Output the (x, y) coordinate of the center of the cell containing the given text.  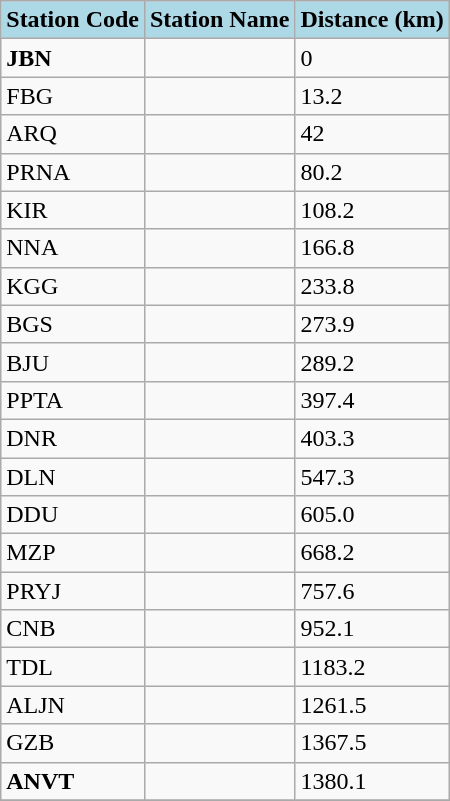
547.3 (372, 477)
GZB (73, 743)
42 (372, 134)
108.2 (372, 210)
Station Name (219, 20)
JBN (73, 58)
MZP (73, 553)
KIR (73, 210)
BGS (73, 324)
233.8 (372, 286)
397.4 (372, 400)
FBG (73, 96)
1367.5 (372, 743)
166.8 (372, 248)
ANVT (73, 781)
PPTA (73, 400)
BJU (73, 362)
605.0 (372, 515)
80.2 (372, 172)
PRNA (73, 172)
CNB (73, 629)
Station Code (73, 20)
DDU (73, 515)
273.9 (372, 324)
Distance (km) (372, 20)
952.1 (372, 629)
13.2 (372, 96)
TDL (73, 667)
DLN (73, 477)
1380.1 (372, 781)
757.6 (372, 591)
PRYJ (73, 591)
NNA (73, 248)
ALJN (73, 705)
668.2 (372, 553)
DNR (73, 438)
KGG (73, 286)
289.2 (372, 362)
0 (372, 58)
ARQ (73, 134)
1261.5 (372, 705)
403.3 (372, 438)
1183.2 (372, 667)
